Determine the (X, Y) coordinate at the center of the cell enclosing the given text.  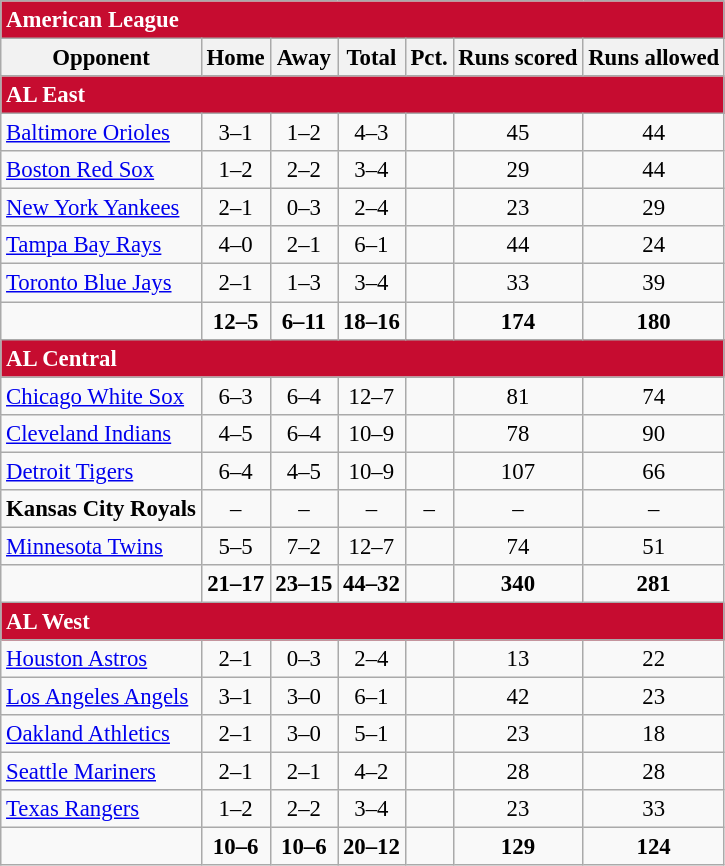
340 (518, 584)
5–1 (372, 734)
Runs scored (518, 58)
Baltimore Orioles (101, 133)
45 (518, 133)
American League (363, 20)
51 (654, 546)
174 (518, 321)
107 (518, 471)
12–5 (236, 321)
23–15 (304, 584)
21–17 (236, 584)
AL West (363, 621)
78 (518, 433)
5–5 (236, 546)
6–3 (236, 396)
Away (304, 58)
18–16 (372, 321)
7–2 (304, 546)
Texas Rangers (101, 809)
AL Central (363, 358)
Pct. (429, 58)
Detroit Tigers (101, 471)
90 (654, 433)
4–0 (236, 245)
20–12 (372, 847)
6–11 (304, 321)
Cleveland Indians (101, 433)
Houston Astros (101, 659)
Chicago White Sox (101, 396)
44–32 (372, 584)
Minnesota Twins (101, 546)
4–3 (372, 133)
Kansas City Royals (101, 509)
4–2 (372, 772)
Oakland Athletics (101, 734)
Tampa Bay Rays (101, 245)
124 (654, 847)
13 (518, 659)
Boston Red Sox (101, 170)
Opponent (101, 58)
Home (236, 58)
Los Angeles Angels (101, 697)
AL East (363, 95)
129 (518, 847)
Toronto Blue Jays (101, 283)
42 (518, 697)
Seattle Mariners (101, 772)
66 (654, 471)
180 (654, 321)
Total (372, 58)
39 (654, 283)
18 (654, 734)
22 (654, 659)
24 (654, 245)
81 (518, 396)
New York Yankees (101, 208)
281 (654, 584)
Runs allowed (654, 58)
1–3 (304, 283)
